Determine the (X, Y) coordinate at the center of the cell enclosing the given text.  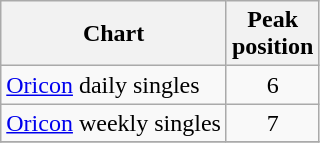
7 (272, 123)
Oricon daily singles (114, 85)
Chart (114, 34)
Peakposition (272, 34)
6 (272, 85)
Oricon weekly singles (114, 123)
